Find where the given text appears and provide that cell's center as (x, y) coordinate. 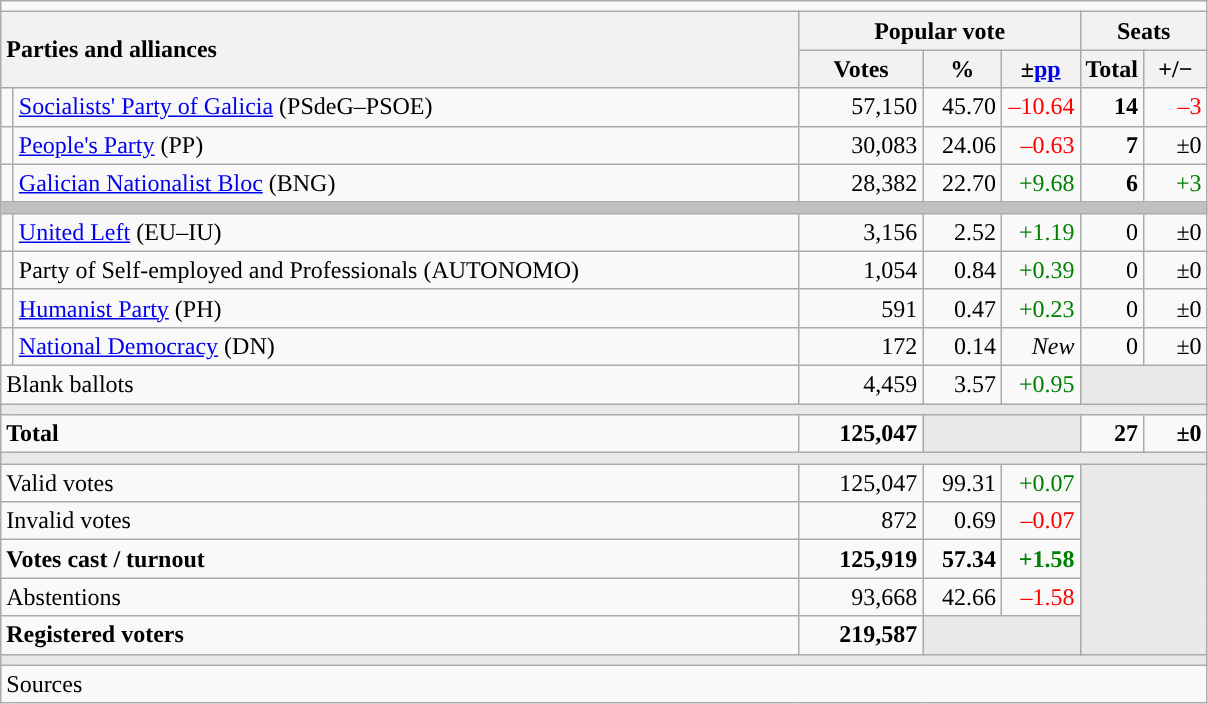
+9.68 (1040, 183)
93,668 (861, 597)
591 (861, 308)
Valid votes (400, 483)
172 (861, 346)
–1.58 (1040, 597)
+0.39 (1040, 270)
+0.95 (1040, 384)
Votes cast / turnout (400, 559)
125,919 (861, 559)
30,083 (861, 145)
Party of Self-employed and Professionals (AUTONOMO) (406, 270)
872 (861, 521)
+/− (1176, 69)
28,382 (861, 183)
United Left (EU–IU) (406, 232)
1,054 (861, 270)
–3 (1176, 107)
3.57 (962, 384)
0.47 (962, 308)
42.66 (962, 597)
Registered voters (400, 635)
57.34 (962, 559)
219,587 (861, 635)
–0.07 (1040, 521)
Socialists' Party of Galicia (PSdeG–PSOE) (406, 107)
Invalid votes (400, 521)
Popular vote (940, 31)
27 (1112, 434)
3,156 (861, 232)
% (962, 69)
0.69 (962, 521)
0.14 (962, 346)
7 (1112, 145)
Humanist Party (PH) (406, 308)
New (1040, 346)
+3 (1176, 183)
Abstentions (400, 597)
0.84 (962, 270)
Seats (1144, 31)
14 (1112, 107)
–0.63 (1040, 145)
People's Party (PP) (406, 145)
±pp (1040, 69)
24.06 (962, 145)
+1.58 (1040, 559)
+0.23 (1040, 308)
99.31 (962, 483)
Sources (604, 684)
+1.19 (1040, 232)
Votes (861, 69)
National Democracy (DN) (406, 346)
4,459 (861, 384)
57,150 (861, 107)
Galician Nationalist Bloc (BNG) (406, 183)
–10.64 (1040, 107)
Blank ballots (400, 384)
45.70 (962, 107)
+0.07 (1040, 483)
6 (1112, 183)
22.70 (962, 183)
Parties and alliances (400, 50)
2.52 (962, 232)
